Output the [X, Y] coordinate of the center of the cell containing the given text.  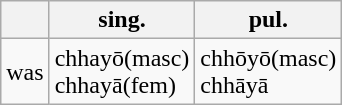
chhōyō(masc)chhāyā [268, 72]
pul. [268, 20]
chhayō(masc)chhayā(fem) [122, 72]
was [25, 72]
sing. [122, 20]
